Output the [X, Y] coordinate of the center of the cell containing the given text.  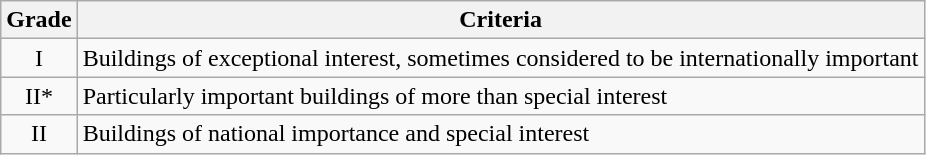
Buildings of exceptional interest, sometimes considered to be internationally important [500, 58]
Grade [39, 20]
Particularly important buildings of more than special interest [500, 96]
Buildings of national importance and special interest [500, 134]
II* [39, 96]
II [39, 134]
Criteria [500, 20]
I [39, 58]
